Detect which cell encompasses the target text, then output its [X, Y] center coordinate. 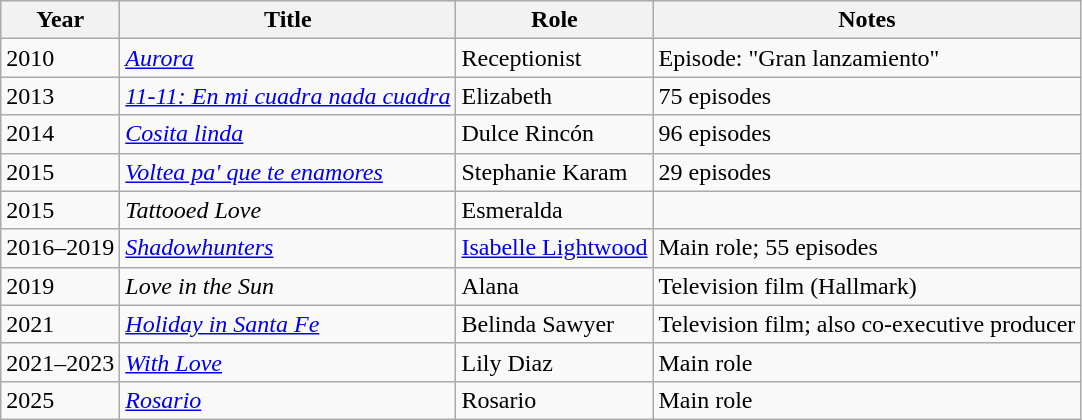
Tattooed Love [288, 210]
2021 [60, 324]
Alana [554, 286]
Love in the Sun [288, 286]
Receptionist [554, 58]
With Love [288, 362]
Title [288, 20]
Elizabeth [554, 96]
Year [60, 20]
2014 [60, 134]
Esmeralda [554, 210]
Stephanie Karam [554, 172]
Voltea pa' que te enamores [288, 172]
Shadowhunters [288, 248]
Television film (Hallmark) [867, 286]
2019 [60, 286]
Episode: "Gran lanzamiento" [867, 58]
Isabelle Lightwood [554, 248]
2021–2023 [60, 362]
2013 [60, 96]
Aurora [288, 58]
2025 [60, 400]
96 episodes [867, 134]
2016–2019 [60, 248]
Holiday in Santa Fe [288, 324]
Notes [867, 20]
Television film; also co-executive producer [867, 324]
11-11: En mi cuadra nada cuadra [288, 96]
Belinda Sawyer [554, 324]
29 episodes [867, 172]
Role [554, 20]
Main role; 55 episodes [867, 248]
75 episodes [867, 96]
Cosita linda [288, 134]
Lily Diaz [554, 362]
Dulce Rincón [554, 134]
2010 [60, 58]
